Detect which cell encompasses the target text, then output its (x, y) center coordinate. 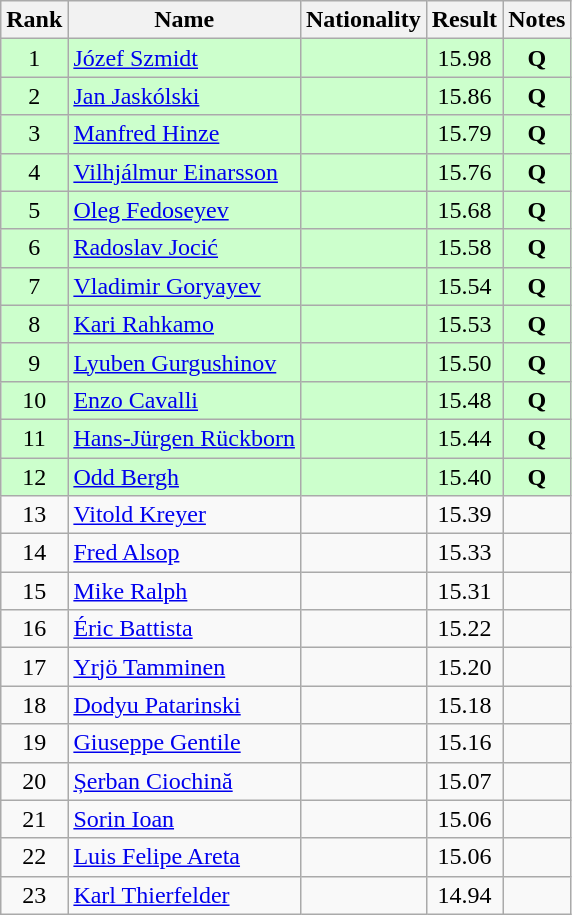
Yrjö Tamminen (184, 667)
Notes (537, 20)
Vitold Kreyer (184, 515)
Dodyu Patarinski (184, 705)
Result (464, 20)
15.39 (464, 515)
2 (34, 96)
Giuseppe Gentile (184, 743)
15.68 (464, 210)
14.94 (464, 895)
Józef Szmidt (184, 58)
15.18 (464, 705)
15.58 (464, 248)
Éric Battista (184, 629)
15.98 (464, 58)
Nationality (363, 20)
15.48 (464, 400)
8 (34, 324)
15.31 (464, 591)
11 (34, 438)
15.50 (464, 362)
3 (34, 134)
15.53 (464, 324)
15.76 (464, 172)
Jan Jaskólski (184, 96)
12 (34, 477)
Vilhjálmur Einarsson (184, 172)
20 (34, 781)
Sorin Ioan (184, 819)
Odd Bergh (184, 477)
15.44 (464, 438)
4 (34, 172)
Hans-Jürgen Rückborn (184, 438)
Șerban Ciochină (184, 781)
Karl Thierfelder (184, 895)
Kari Rahkamo (184, 324)
9 (34, 362)
15.54 (464, 286)
23 (34, 895)
15 (34, 591)
16 (34, 629)
Enzo Cavalli (184, 400)
21 (34, 819)
15.86 (464, 96)
Name (184, 20)
15.20 (464, 667)
Lyuben Gurgushinov (184, 362)
15.79 (464, 134)
Oleg Fedoseyev (184, 210)
7 (34, 286)
Radoslav Jocić (184, 248)
Fred Alsop (184, 553)
14 (34, 553)
Mike Ralph (184, 591)
5 (34, 210)
15.33 (464, 553)
15.07 (464, 781)
6 (34, 248)
19 (34, 743)
1 (34, 58)
Luis Felipe Areta (184, 857)
15.16 (464, 743)
15.22 (464, 629)
17 (34, 667)
10 (34, 400)
Manfred Hinze (184, 134)
Vladimir Goryayev (184, 286)
15.40 (464, 477)
22 (34, 857)
13 (34, 515)
Rank (34, 20)
18 (34, 705)
